From the cell containing the given text, extract its center point as (x, y) coordinate. 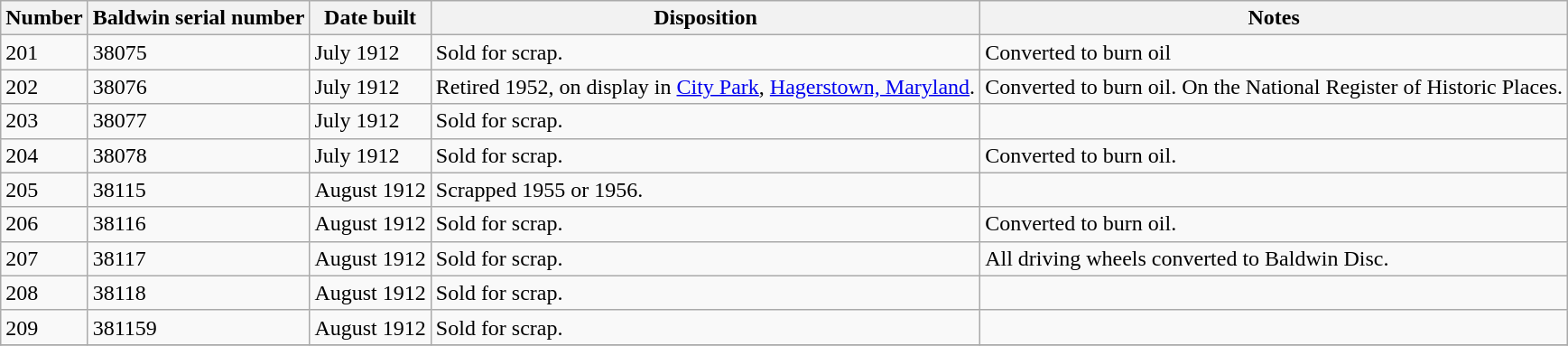
Disposition (705, 18)
Baldwin serial number (199, 18)
38077 (199, 121)
Date built (370, 18)
38075 (199, 52)
207 (44, 258)
206 (44, 224)
38116 (199, 224)
38115 (199, 190)
201 (44, 52)
38118 (199, 293)
205 (44, 190)
38076 (199, 87)
38078 (199, 155)
Converted to burn oil (1275, 52)
Retired 1952, on display in City Park, Hagerstown, Maryland. (705, 87)
Notes (1275, 18)
All driving wheels converted to Baldwin Disc. (1275, 258)
381159 (199, 327)
Number (44, 18)
209 (44, 327)
Converted to burn oil. On the National Register of Historic Places. (1275, 87)
202 (44, 87)
Scrapped 1955 or 1956. (705, 190)
38117 (199, 258)
208 (44, 293)
204 (44, 155)
203 (44, 121)
